Return (x, y) of the center of cell containing provided text 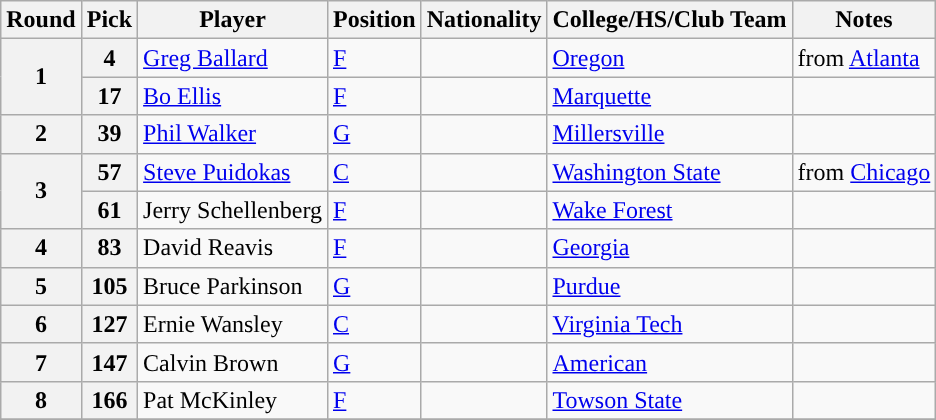
166 (109, 400)
Jerry Schellenberg (233, 210)
6 (41, 324)
Phil Walker (233, 134)
2 (41, 134)
Position (374, 20)
Round (41, 20)
Marquette (670, 96)
Pick (109, 20)
Greg Ballard (233, 58)
5 (41, 286)
College/HS/Club Team (670, 20)
Towson State (670, 400)
83 (109, 248)
Wake Forest (670, 210)
from Atlanta (864, 58)
3 (41, 191)
147 (109, 362)
57 (109, 172)
61 (109, 210)
American (670, 362)
Oregon (670, 58)
8 (41, 400)
105 (109, 286)
Notes (864, 20)
7 (41, 362)
Bo Ellis (233, 96)
39 (109, 134)
Calvin Brown (233, 362)
1 (41, 77)
from Chicago (864, 172)
Pat McKinley (233, 400)
Millersville (670, 134)
Georgia (670, 248)
David Reavis (233, 248)
Washington State (670, 172)
Player (233, 20)
127 (109, 324)
Ernie Wansley (233, 324)
Bruce Parkinson (233, 286)
Nationality (484, 20)
17 (109, 96)
Steve Puidokas (233, 172)
Purdue (670, 286)
Virginia Tech (670, 324)
